Extract the (X, Y) coordinate from the center of the cell holding the provided text.  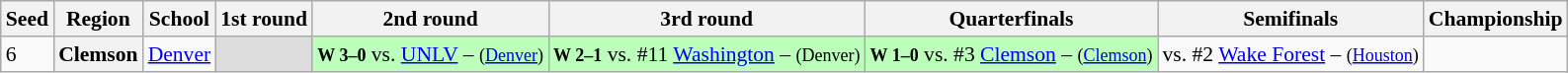
Region (98, 19)
3rd round (706, 19)
School (180, 19)
Championship (1496, 19)
1st round (264, 19)
vs. #2 Wake Forest – (Houston) (1290, 54)
Denver (180, 54)
6 (28, 54)
Semifinals (1290, 19)
W 2–1 vs. #11 Washington – (Denver) (706, 54)
Quarterfinals (1011, 19)
Seed (28, 19)
2nd round (431, 19)
W 1–0 vs. #3 Clemson – (Clemson) (1011, 54)
Clemson (98, 54)
W 3–0 vs. UNLV – (Denver) (431, 54)
